Search for the cell housing the specified text and yield its [x, y] center coordinate. 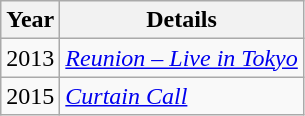
2015 [30, 96]
Details [182, 20]
Curtain Call [182, 96]
Year [30, 20]
2013 [30, 58]
Reunion – Live in Tokyo [182, 58]
